Pinpoint the cell where the given text exists, returning its [x, y] midpoint coordinate. 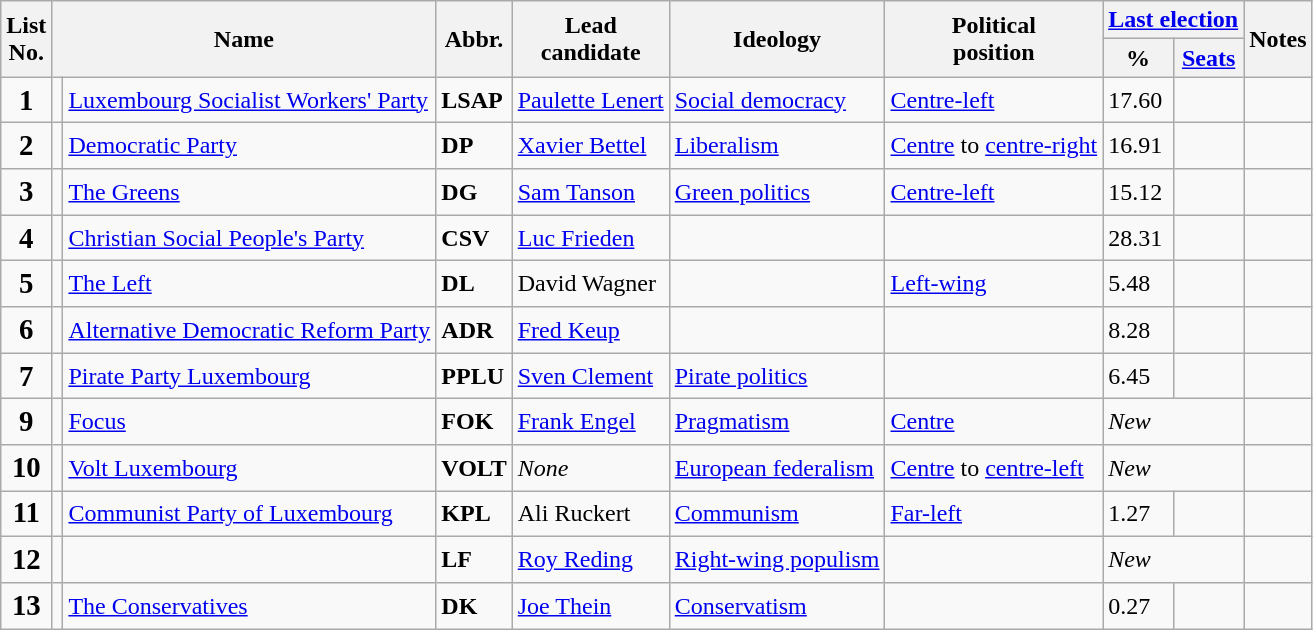
Volt Luxembourg [250, 468]
Frank Engel [590, 422]
Abbr. [474, 39]
Ali Ruckert [590, 514]
Notes [1278, 39]
Green politics [777, 192]
Conservatism [777, 606]
Name [244, 39]
Luc Frieden [590, 238]
10 [26, 468]
6 [26, 330]
European federalism [777, 468]
Centre [994, 422]
ListNo. [26, 39]
5 [26, 284]
The Conservatives [250, 606]
The Greens [250, 192]
Joe Thein [590, 606]
Pragmatism [777, 422]
Seats [1209, 58]
Fred Keup [590, 330]
17.60 [1138, 100]
None [590, 468]
Politicalposition [994, 39]
Pirate politics [777, 376]
Leadcandidate [590, 39]
7 [26, 376]
VOLT [474, 468]
0.27 [1138, 606]
PPLU [474, 376]
DG [474, 192]
8.28 [1138, 330]
Centre to centre-left [994, 468]
13 [26, 606]
Pirate Party Luxembourg [250, 376]
KPL [474, 514]
FOK [474, 422]
Communist Party of Luxembourg [250, 514]
LSAP [474, 100]
Social democracy [777, 100]
DL [474, 284]
5.48 [1138, 284]
1.27 [1138, 514]
9 [26, 422]
LF [474, 560]
Far-left [994, 514]
Xavier Bettel [590, 146]
CSV [474, 238]
16.91 [1138, 146]
4 [26, 238]
11 [26, 514]
1 [26, 100]
28.31 [1138, 238]
David Wagner [590, 284]
The Left [250, 284]
Democratic Party [250, 146]
Communism [777, 514]
Paulette Lenert [590, 100]
Right-wing populism [777, 560]
Liberalism [777, 146]
Alternative Democratic Reform Party [250, 330]
3 [26, 192]
2 [26, 146]
DP [474, 146]
Centre to centre-right [994, 146]
Last election [1174, 20]
Left-wing [994, 284]
Sven Clement [590, 376]
Christian Social People's Party [250, 238]
Roy Reding [590, 560]
6.45 [1138, 376]
Sam Tanson [590, 192]
12 [26, 560]
% [1138, 58]
ADR [474, 330]
15.12 [1138, 192]
Luxembourg Socialist Workers' Party [250, 100]
DK [474, 606]
Focus [250, 422]
Ideology [777, 39]
